Pinpoint the cell where the given text exists, returning its (X, Y) midpoint coordinate. 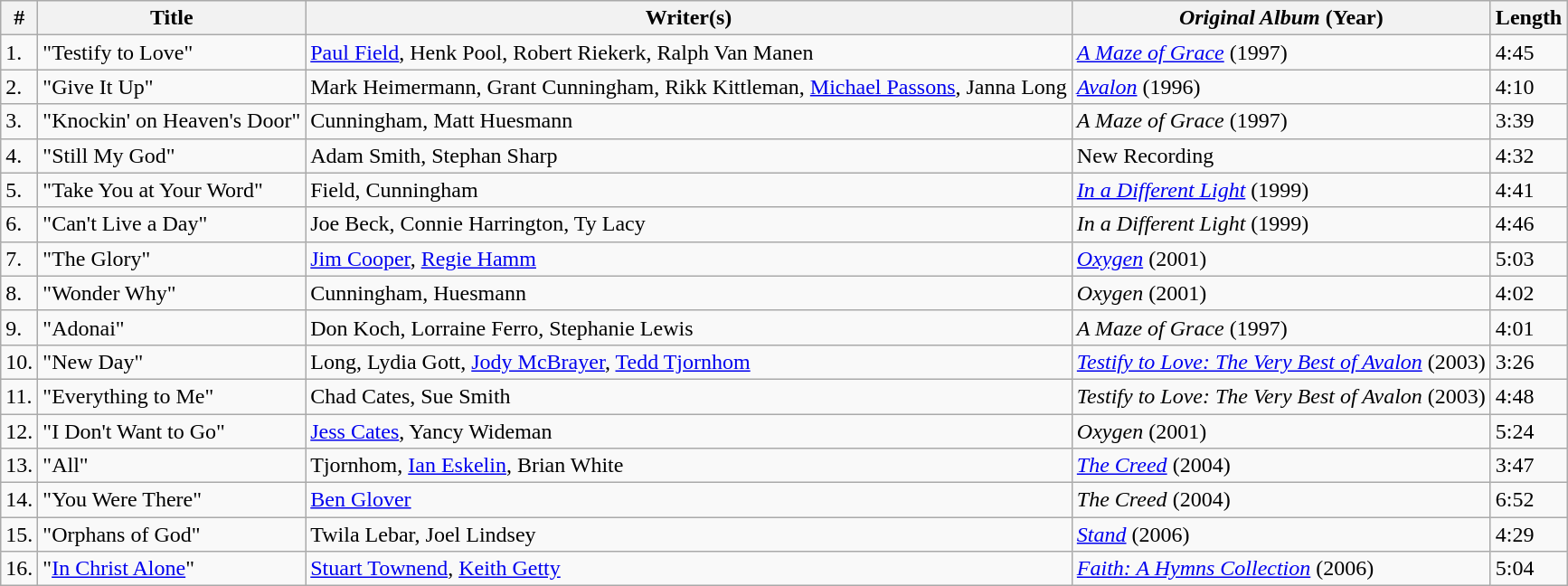
Long, Lydia Gott, Jody McBrayer, Tedd Tjornhom (689, 362)
6. (20, 224)
"New Day" (172, 362)
Adam Smith, Stephan Sharp (689, 156)
Ben Glover (689, 500)
5. (20, 190)
"Can't Live a Day" (172, 224)
9. (20, 327)
10. (20, 362)
1. (20, 52)
"All" (172, 466)
11. (20, 396)
3. (20, 121)
4:02 (1528, 293)
"In Christ Alone" (172, 569)
Chad Cates, Sue Smith (689, 396)
"Wonder Why" (172, 293)
4:46 (1528, 224)
Twila Lebar, Joel Lindsey (689, 534)
4:32 (1528, 156)
4. (20, 156)
Stand (2006) (1280, 534)
Writer(s) (689, 18)
Mark Heimermann, Grant Cunningham, Rikk Kittleman, Michael Passons, Janna Long (689, 87)
Cunningham, Matt Huesmann (689, 121)
"Orphans of God" (172, 534)
4:29 (1528, 534)
13. (20, 466)
"Adonai" (172, 327)
Faith: A Hymns Collection (2006) (1280, 569)
New Recording (1280, 156)
"Give It Up" (172, 87)
"Testify to Love" (172, 52)
Joe Beck, Connie Harrington, Ty Lacy (689, 224)
5:04 (1528, 569)
Original Album (Year) (1280, 18)
4:10 (1528, 87)
4:45 (1528, 52)
Jess Cates, Yancy Wideman (689, 431)
4:41 (1528, 190)
3:26 (1528, 362)
Stuart Townend, Keith Getty (689, 569)
"Take You at Your Word" (172, 190)
3:39 (1528, 121)
"Still My God" (172, 156)
6:52 (1528, 500)
Jim Cooper, Regie Hamm (689, 259)
"Knockin' on Heaven's Door" (172, 121)
5:03 (1528, 259)
8. (20, 293)
"Everything to Me" (172, 396)
7. (20, 259)
Paul Field, Henk Pool, Robert Riekerk, Ralph Van Manen (689, 52)
Field, Cunningham (689, 190)
# (20, 18)
14. (20, 500)
"I Don't Want to Go" (172, 431)
Title (172, 18)
15. (20, 534)
2. (20, 87)
"You Were There" (172, 500)
3:47 (1528, 466)
5:24 (1528, 431)
Length (1528, 18)
12. (20, 431)
Tjornhom, Ian Eskelin, Brian White (689, 466)
Cunningham, Huesmann (689, 293)
4:48 (1528, 396)
4:01 (1528, 327)
Avalon (1996) (1280, 87)
Don Koch, Lorraine Ferro, Stephanie Lewis (689, 327)
16. (20, 569)
"The Glory" (172, 259)
